Determine the [X, Y] coordinate at the center of the cell enclosing the given text.  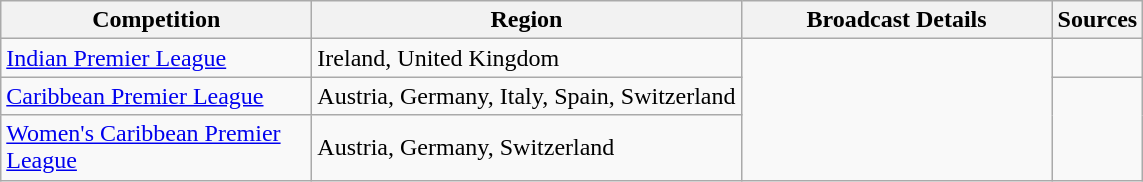
Indian Premier League [156, 58]
Austria, Germany, Italy, Spain, Switzerland [526, 96]
Ireland, United Kingdom [526, 58]
Women's Caribbean Premier League [156, 148]
Competition [156, 20]
Broadcast Details [896, 20]
Region [526, 20]
Austria, Germany, Switzerland [526, 148]
Sources [1098, 20]
Caribbean Premier League [156, 96]
